Detect which cell encompasses the target text, then output its [X, Y] center coordinate. 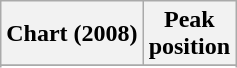
Peak position [189, 34]
Chart (2008) [72, 34]
